Find where the given text appears and provide that cell's center as [X, Y] coordinate. 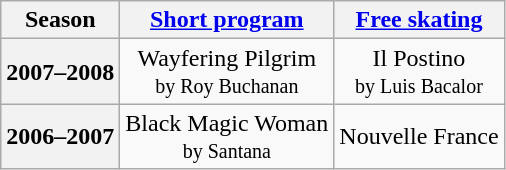
2006–2007 [60, 136]
Season [60, 20]
Black Magic Woman by Santana [227, 136]
Nouvelle France [419, 136]
Wayfering Pilgrim by Roy Buchanan [227, 72]
Il Postino by Luis Bacalor [419, 72]
2007–2008 [60, 72]
Short program [227, 20]
Free skating [419, 20]
